Identify which cell holds the provided text, then report its [X, Y] central coordinate. 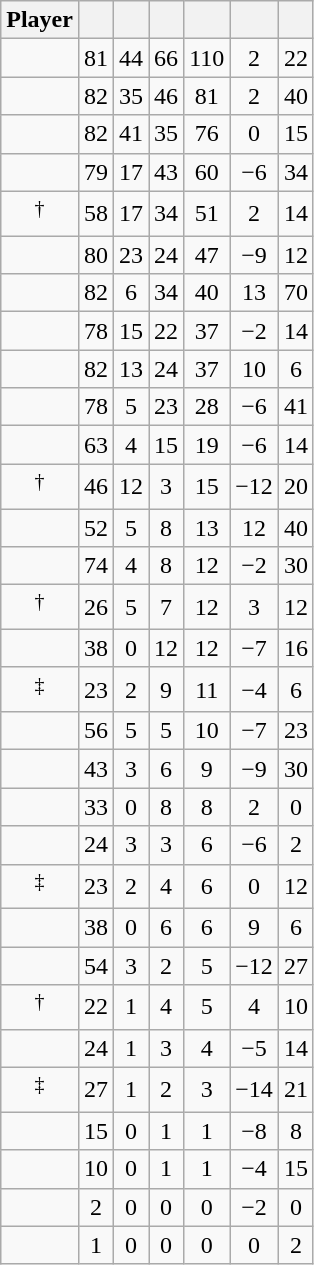
26 [96, 608]
7 [166, 608]
Player [40, 20]
16 [296, 648]
−14 [254, 1090]
28 [207, 407]
63 [96, 445]
54 [96, 966]
76 [207, 134]
56 [96, 731]
11 [207, 690]
−8 [254, 1131]
−5 [254, 1048]
52 [96, 528]
51 [207, 214]
19 [207, 445]
60 [207, 172]
80 [96, 255]
74 [96, 566]
20 [296, 486]
110 [207, 58]
66 [166, 58]
70 [296, 293]
44 [132, 58]
58 [96, 214]
33 [96, 807]
47 [207, 255]
21 [296, 1090]
79 [96, 172]
